From the cell containing the given text, extract its center point as [X, Y] coordinate. 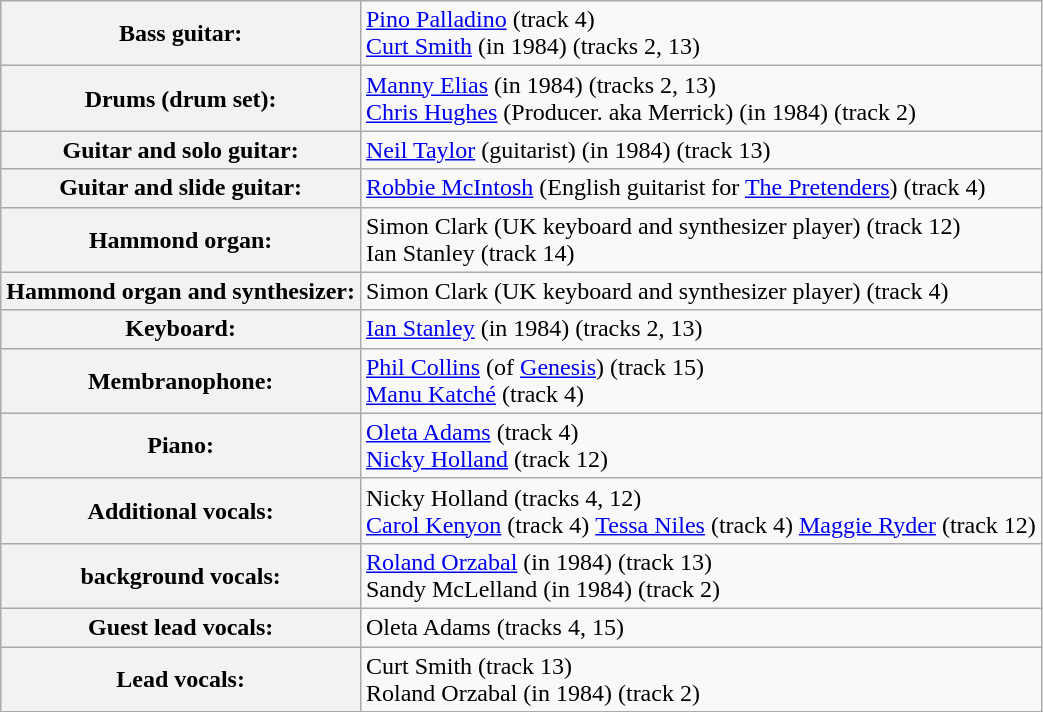
Keyboard: [181, 329]
Roland Orzabal (in 1984) (track 13)Sandy McLelland (in 1984) (track 2) [700, 576]
Simon Clark (UK keyboard and synthesizer player) (track 12)Ian Stanley (track 14) [700, 240]
Guest lead vocals: [181, 627]
Bass guitar: [181, 34]
Membranophone: [181, 380]
Phil Collins (of Genesis) (track 15)Manu Katché (track 4) [700, 380]
Hammond organ and synthesizer: [181, 291]
Oleta Adams (tracks 4, 15) [700, 627]
Curt Smith (track 13)Roland Orzabal (in 1984) (track 2) [700, 678]
Additional vocals: [181, 510]
Robbie McIntosh (English guitarist for The Pretenders) (track 4) [700, 188]
Oleta Adams (track 4)Nicky Holland (track 12) [700, 446]
Guitar and solo guitar: [181, 150]
Neil Taylor (guitarist) (in 1984) (track 13) [700, 150]
Nicky Holland (tracks 4, 12)Carol Kenyon (track 4) Tessa Niles (track 4) Maggie Ryder (track 12) [700, 510]
Simon Clark (UK keyboard and synthesizer player) (track 4) [700, 291]
Pino Palladino (track 4)Curt Smith (in 1984) (tracks 2, 13) [700, 34]
Hammond organ: [181, 240]
Drums (drum set): [181, 98]
Guitar and slide guitar: [181, 188]
Ian Stanley (in 1984) (tracks 2, 13) [700, 329]
background vocals: [181, 576]
Piano: [181, 446]
Lead vocals: [181, 678]
Manny Elias (in 1984) (tracks 2, 13)Chris Hughes (Producer. aka Merrick) (in 1984) (track 2) [700, 98]
